Extract the [X, Y] coordinate from the center of the cell holding the provided text.  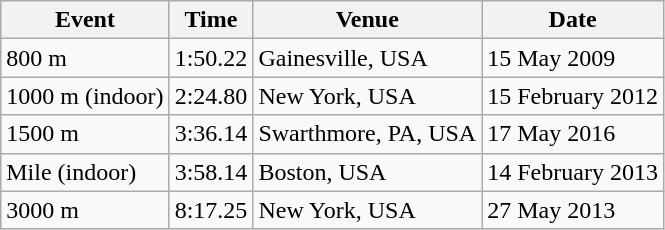
Event [85, 20]
Swarthmore, PA, USA [368, 134]
17 May 2016 [573, 134]
1000 m (indoor) [85, 96]
8:17.25 [211, 210]
Boston, USA [368, 172]
3000 m [85, 210]
1:50.22 [211, 58]
Venue [368, 20]
3:58.14 [211, 172]
Date [573, 20]
27 May 2013 [573, 210]
Time [211, 20]
3:36.14 [211, 134]
1500 m [85, 134]
Gainesville, USA [368, 58]
Mile (indoor) [85, 172]
15 May 2009 [573, 58]
14 February 2013 [573, 172]
2:24.80 [211, 96]
15 February 2012 [573, 96]
800 m [85, 58]
